Capture the cell that displays the provided text and extract its (x, y) central coordinate. 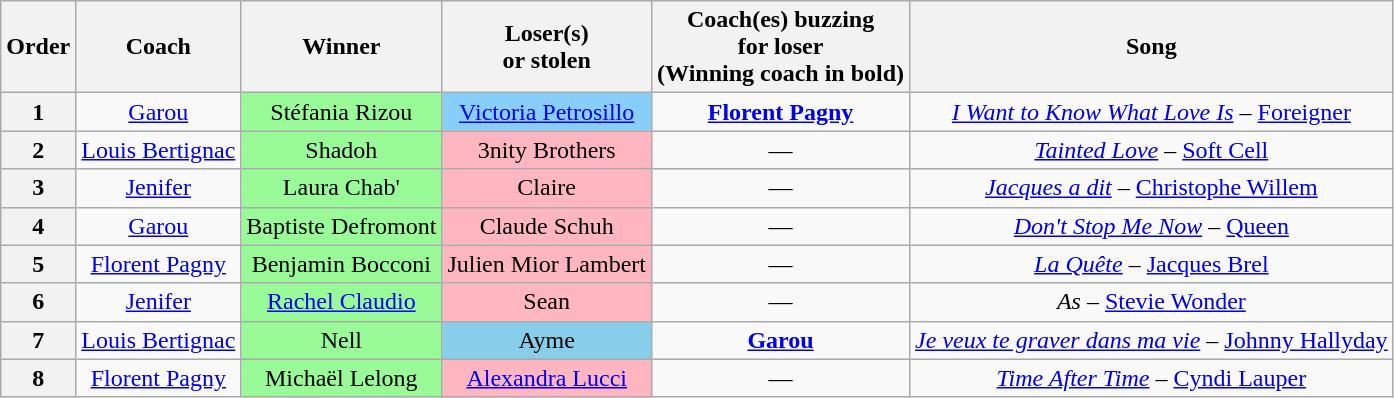
Time After Time – Cyndi Lauper (1152, 378)
Benjamin Bocconi (342, 264)
6 (38, 302)
Rachel Claudio (342, 302)
Stéfania Rizou (342, 112)
Baptiste Defromont (342, 226)
Julien Mior Lambert (547, 264)
Loser(s)or stolen (547, 47)
8 (38, 378)
Sean (547, 302)
7 (38, 340)
Coach (158, 47)
As – Stevie Wonder (1152, 302)
Song (1152, 47)
Michaël Lelong (342, 378)
3nity Brothers (547, 150)
Shadoh (342, 150)
Claire (547, 188)
2 (38, 150)
Claude Schuh (547, 226)
Nell (342, 340)
4 (38, 226)
Winner (342, 47)
Alexandra Lucci (547, 378)
Je veux te graver dans ma vie – Johnny Hallyday (1152, 340)
1 (38, 112)
Tainted Love – Soft Cell (1152, 150)
Coach(es) buzzingfor loser (Winning coach in bold) (781, 47)
Laura Chab' (342, 188)
Order (38, 47)
I Want to Know What Love Is – Foreigner (1152, 112)
3 (38, 188)
Victoria Petrosillo (547, 112)
Ayme (547, 340)
Don't Stop Me Now – Queen (1152, 226)
5 (38, 264)
Jacques a dit – Christophe Willem (1152, 188)
La Quête – Jacques Brel (1152, 264)
